Identify which cell holds the provided text, then report its [x, y] central coordinate. 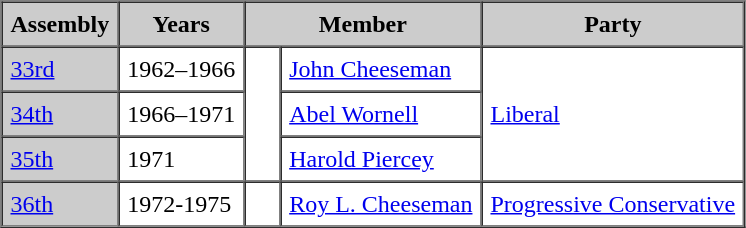
35th [60, 158]
Member [362, 24]
Roy L. Cheeseman [380, 204]
1966–1971 [181, 114]
1962–1966 [181, 68]
1971 [181, 158]
Harold Piercey [380, 158]
1972-1975 [181, 204]
Liberal [612, 114]
Progressive Conservative [612, 204]
John Cheeseman [380, 68]
33rd [60, 68]
34th [60, 114]
Party [612, 24]
Assembly [60, 24]
36th [60, 204]
Abel Wornell [380, 114]
Years [181, 24]
